Search for the cell housing the specified text and yield its [X, Y] center coordinate. 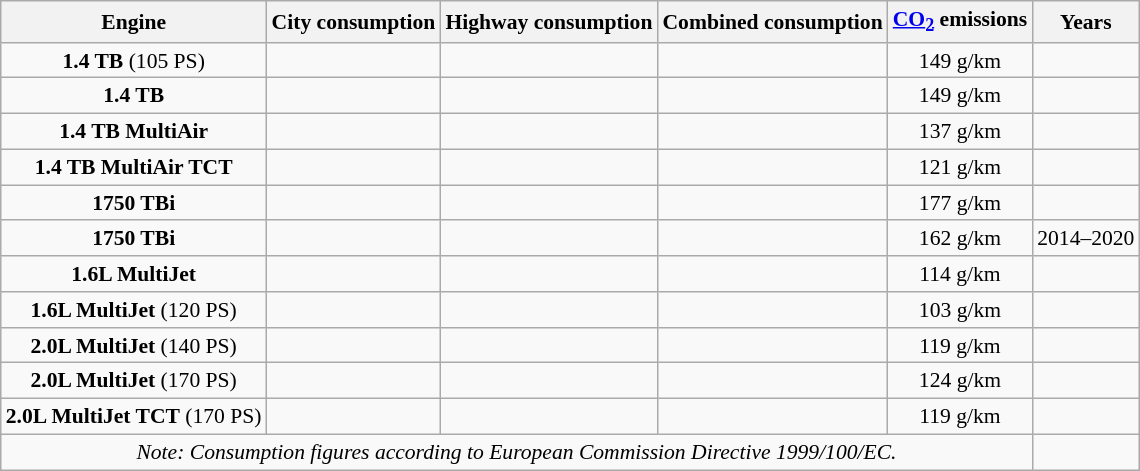
CO2 emissions [960, 22]
Combined consumption [772, 22]
Note: Consumption figures according to European Commission Directive 1999/100/EC. [516, 452]
City consumption [354, 22]
121 g/km [960, 167]
Engine [134, 22]
124 g/km [960, 381]
2.0L MultiJet (140 PS) [134, 346]
162 g/km [960, 239]
177 g/km [960, 203]
Highway consumption [548, 22]
1.4 TB MultiAir TCT [134, 167]
1.4 TB MultiAir [134, 132]
2014–2020 [1086, 239]
Years [1086, 22]
1.4 TB (105 PS) [134, 61]
2.0L MultiJet TCT (170 PS) [134, 417]
103 g/km [960, 310]
114 g/km [960, 274]
1.6L MultiJet (120 PS) [134, 310]
1.6L MultiJet [134, 274]
137 g/km [960, 132]
1.4 TB [134, 96]
2.0L MultiJet (170 PS) [134, 381]
